Search for the cell housing the specified text and yield its [x, y] center coordinate. 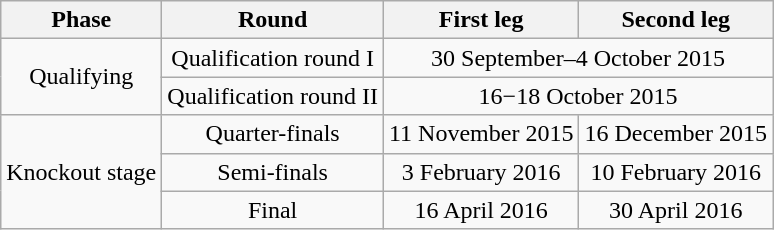
30 April 2016 [676, 210]
Qualifying [82, 77]
Knockout stage [82, 172]
Qualification round II [273, 96]
10 February 2016 [676, 172]
11 November 2015 [480, 134]
Second leg [676, 20]
Semi-finals [273, 172]
16−18 October 2015 [578, 96]
Round [273, 20]
Qualification round I [273, 58]
Final [273, 210]
3 February 2016 [480, 172]
Quarter-finals [273, 134]
30 September–4 October 2015 [578, 58]
16 December 2015 [676, 134]
16 April 2016 [480, 210]
Phase [82, 20]
First leg [480, 20]
